Detect which cell encompasses the target text, then output its (X, Y) center coordinate. 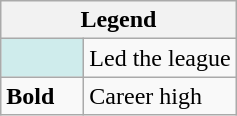
Career high (160, 96)
Bold (42, 96)
Led the league (160, 58)
Legend (118, 20)
